Provide the (x, y) coordinate of the cell's center where the given text is located.  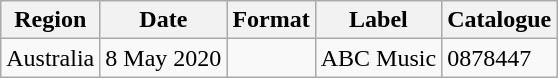
Format (271, 20)
Catalogue (500, 20)
Label (378, 20)
ABC Music (378, 58)
Region (50, 20)
8 May 2020 (164, 58)
Australia (50, 58)
Date (164, 20)
0878447 (500, 58)
